Locate the cell with the specified text and output its [X, Y] center coordinate. 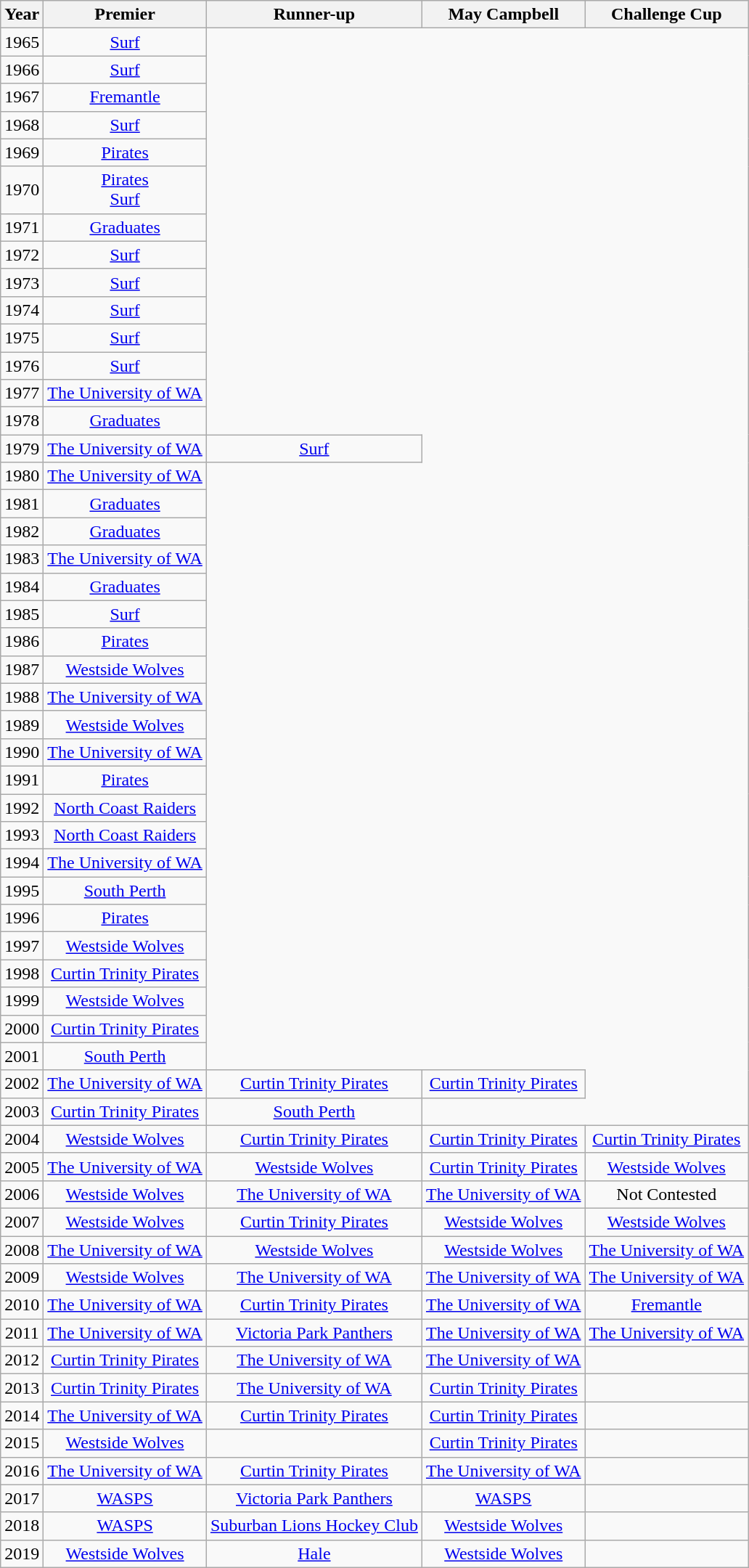
2006 [22, 1194]
2017 [22, 1498]
Year [22, 15]
1965 [22, 42]
2010 [22, 1305]
PiratesSurf [125, 190]
1998 [22, 973]
2016 [22, 1471]
1976 [22, 365]
2012 [22, 1360]
2002 [22, 1084]
2019 [22, 1553]
1981 [22, 504]
1969 [22, 152]
1994 [22, 863]
Premier [125, 15]
1996 [22, 918]
2003 [22, 1111]
1971 [22, 227]
2001 [22, 1056]
1978 [22, 421]
2004 [22, 1139]
1975 [22, 338]
1984 [22, 587]
2014 [22, 1416]
2008 [22, 1249]
Runner-up [314, 15]
Hale [314, 1553]
1980 [22, 476]
1993 [22, 836]
1968 [22, 125]
1992 [22, 808]
1988 [22, 697]
2013 [22, 1388]
1999 [22, 1001]
1974 [22, 310]
1986 [22, 642]
Suburban Lions Hockey Club [314, 1526]
1991 [22, 780]
2000 [22, 1029]
2018 [22, 1526]
1970 [22, 190]
1989 [22, 724]
2015 [22, 1443]
1967 [22, 97]
2011 [22, 1333]
2005 [22, 1167]
Not Contested [666, 1194]
1995 [22, 891]
1977 [22, 393]
1982 [22, 531]
1972 [22, 255]
1983 [22, 559]
Challenge Cup [666, 15]
May Campbell [504, 15]
1973 [22, 282]
1985 [22, 614]
1990 [22, 752]
1997 [22, 946]
2009 [22, 1278]
1979 [22, 449]
1987 [22, 669]
1966 [22, 70]
2007 [22, 1222]
